Search for the cell housing the specified text and yield its [x, y] center coordinate. 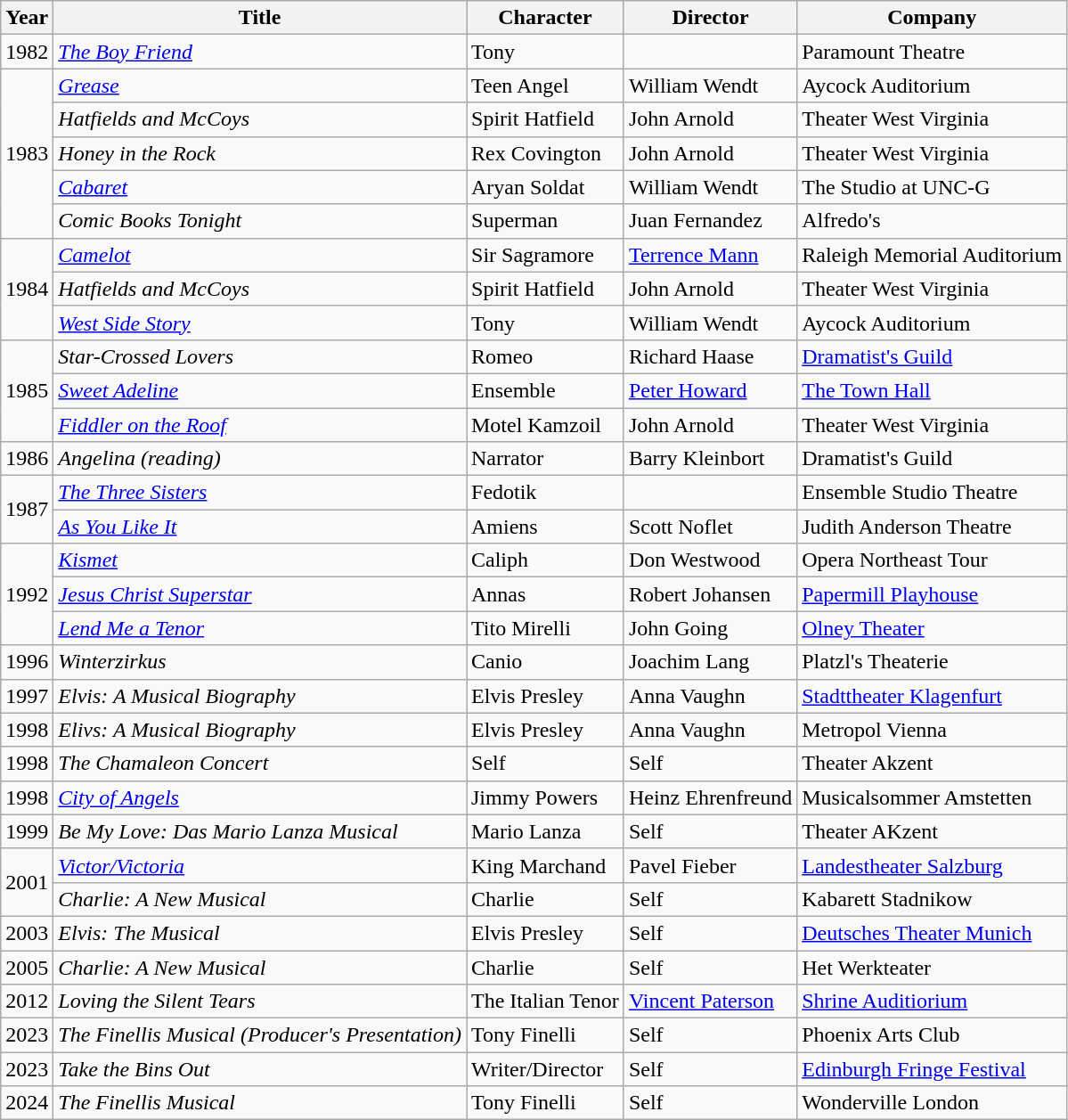
Victor/Victoria [260, 865]
Joachim Lang [710, 662]
Jesus Christ Superstar [260, 594]
The Three Sisters [260, 493]
Camelot [260, 255]
Ensemble Studio Theatre [932, 493]
2003 [27, 933]
Cabaret [260, 187]
Teen Angel [545, 86]
Shrine Auditiorium [932, 1001]
1985 [27, 390]
Amiens [545, 527]
2001 [27, 882]
Vincent Paterson [710, 1001]
Narrator [545, 459]
Fedotik [545, 493]
Theater AKzent [932, 831]
Take the Bins Out [260, 1069]
Robert Johansen [710, 594]
Jimmy Powers [545, 797]
Fiddler on the Roof [260, 425]
1999 [27, 831]
Writer/Director [545, 1069]
Rex Covington [545, 153]
City of Angels [260, 797]
Mario Lanza [545, 831]
Don Westwood [710, 560]
2005 [27, 967]
Sir Sagramore [545, 255]
1997 [27, 696]
Elvis: The Musical [260, 933]
Winterzirkus [260, 662]
Platzl's Theaterie [932, 662]
1996 [27, 662]
Terrence Mann [710, 255]
1983 [27, 153]
Star-Crossed Lovers [260, 356]
Stadttheater Klagenfurt [932, 696]
Landestheater Salzburg [932, 865]
Juan Fernandez [710, 221]
Director [710, 18]
Theater Akzent [932, 764]
The Italian Tenor [545, 1001]
Angelina (reading) [260, 459]
Aryan Soldat [545, 187]
Pavel Fieber [710, 865]
Phoenix Arts Club [932, 1035]
Edinburgh Fringe Festival [932, 1069]
Scott Noflet [710, 527]
As You Like It [260, 527]
Richard Haase [710, 356]
Wonderville London [932, 1103]
Peter Howard [710, 390]
Deutsches Theater Munich [932, 933]
Musicalsommer Amstetten [932, 797]
Lend Me a Tenor [260, 628]
The Finellis Musical (Producer's Presentation) [260, 1035]
Sweet Adeline [260, 390]
1986 [27, 459]
The Boy Friend [260, 52]
Barry Kleinbort [710, 459]
West Side Story [260, 323]
Judith Anderson Theatre [932, 527]
Elvis: A Musical Biography [260, 696]
2024 [27, 1103]
Raleigh Memorial Auditorium [932, 255]
Papermill Playhouse [932, 594]
The Finellis Musical [260, 1103]
The Chamaleon Concert [260, 764]
The Town Hall [932, 390]
Ensemble [545, 390]
Elivs: A Musical Biography [260, 730]
Company [932, 18]
Annas [545, 594]
Paramount Theatre [932, 52]
Olney Theater [932, 628]
Kabarett Stadnikow [932, 899]
Grease [260, 86]
Character [545, 18]
2012 [27, 1001]
Kismet [260, 560]
Alfredo's [932, 221]
King Marchand [545, 865]
Loving the Silent Tears [260, 1001]
Caliph [545, 560]
Heinz Ehrenfreund [710, 797]
1987 [27, 510]
John Going [710, 628]
Tito Mirelli [545, 628]
The Studio at UNC-G [932, 187]
Het Werkteater [932, 967]
Canio [545, 662]
Romeo [545, 356]
1992 [27, 594]
Opera Northeast Tour [932, 560]
Title [260, 18]
Be My Love: Das Mario Lanza Musical [260, 831]
Honey in the Rock [260, 153]
Metropol Vienna [932, 730]
Motel Kamzoil [545, 425]
1984 [27, 289]
Comic Books Tonight [260, 221]
Superman [545, 221]
1982 [27, 52]
Year [27, 18]
